Scan for the cell matching the given text and deliver its (X, Y) coordinate at center. 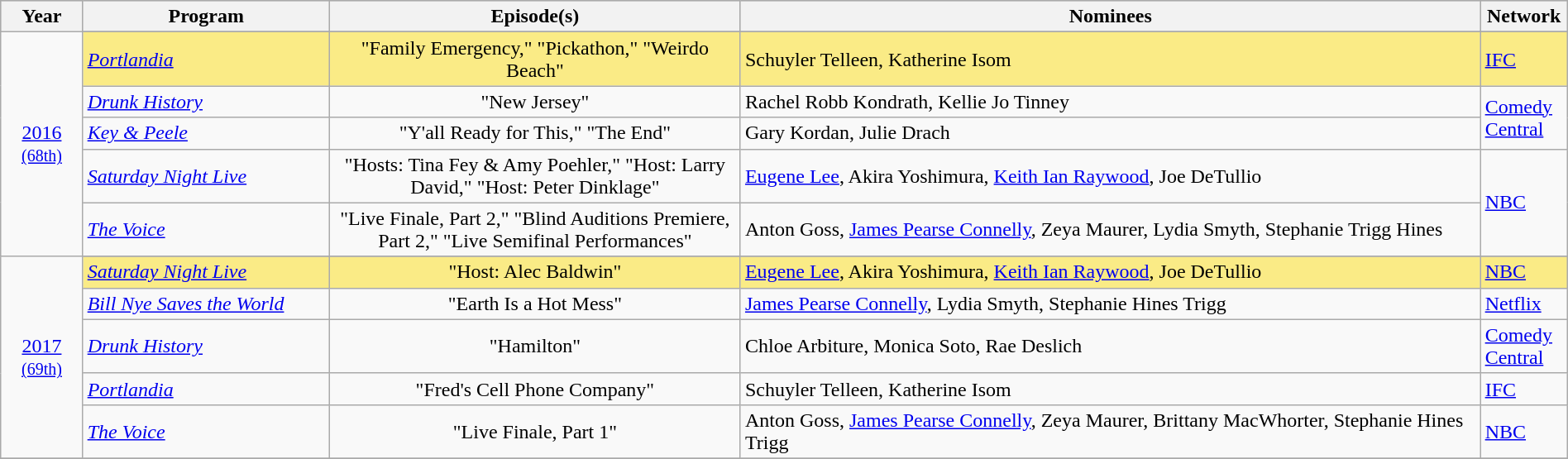
Netflix (1523, 304)
"Earth Is a Hot Mess" (534, 304)
Key & Peele (206, 133)
"New Jersey" (534, 102)
Gary Kordan, Julie Drach (1110, 133)
Chloe Arbiture, Monica Soto, Rae Deslich (1110, 346)
Program (206, 17)
"Live Finale, Part 2," "Blind Auditions Premiere, Part 2," "Live Semifinal Performances" (534, 230)
"Fred's Cell Phone Company" (534, 389)
2017(69th) (41, 357)
Year (41, 17)
Network (1523, 17)
"Y'all Ready for This," "The End" (534, 133)
"Family Emergency," "Pickathon," "Weirdo Beach" (534, 60)
"Hosts: Tina Fey & Amy Poehler," "Host: Larry David," "Host: Peter Dinklage" (534, 175)
Rachel Robb Kondrath, Kellie Jo Tinney (1110, 102)
Episode(s) (534, 17)
"Live Finale, Part 1" (534, 432)
James Pearse Connelly, Lydia Smyth, Stephanie Hines Trigg (1110, 304)
Anton Goss, James Pearse Connelly, Zeya Maurer, Brittany MacWhorter, Stephanie Hines Trigg (1110, 432)
Nominees (1110, 17)
"Host: Alec Baldwin" (534, 272)
"Hamilton" (534, 346)
2016(68th) (41, 144)
Anton Goss, James Pearse Connelly, Zeya Maurer, Lydia Smyth, Stephanie Trigg Hines (1110, 230)
Bill Nye Saves the World (206, 304)
